Return [X, Y] of the center of cell containing provided text 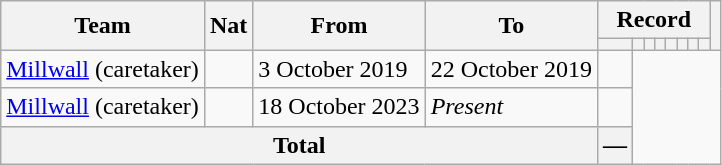
Record [653, 20]
Total [300, 145]
— [614, 145]
Nat [228, 26]
From [339, 26]
Present [511, 107]
22 October 2019 [511, 69]
3 October 2019 [339, 69]
Team [103, 26]
To [511, 26]
18 October 2023 [339, 107]
